Detect which cell encompasses the target text, then output its (X, Y) center coordinate. 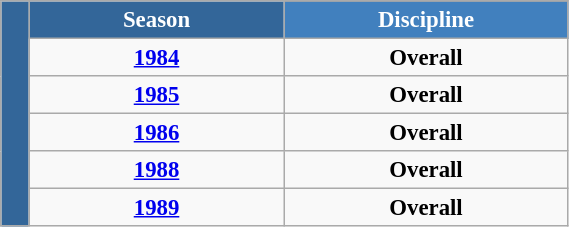
Season (156, 20)
1986 (156, 133)
1984 (156, 58)
1985 (156, 95)
1989 (156, 208)
1988 (156, 170)
Discipline (426, 20)
